Locate the cell with the specified text and output its (x, y) center coordinate. 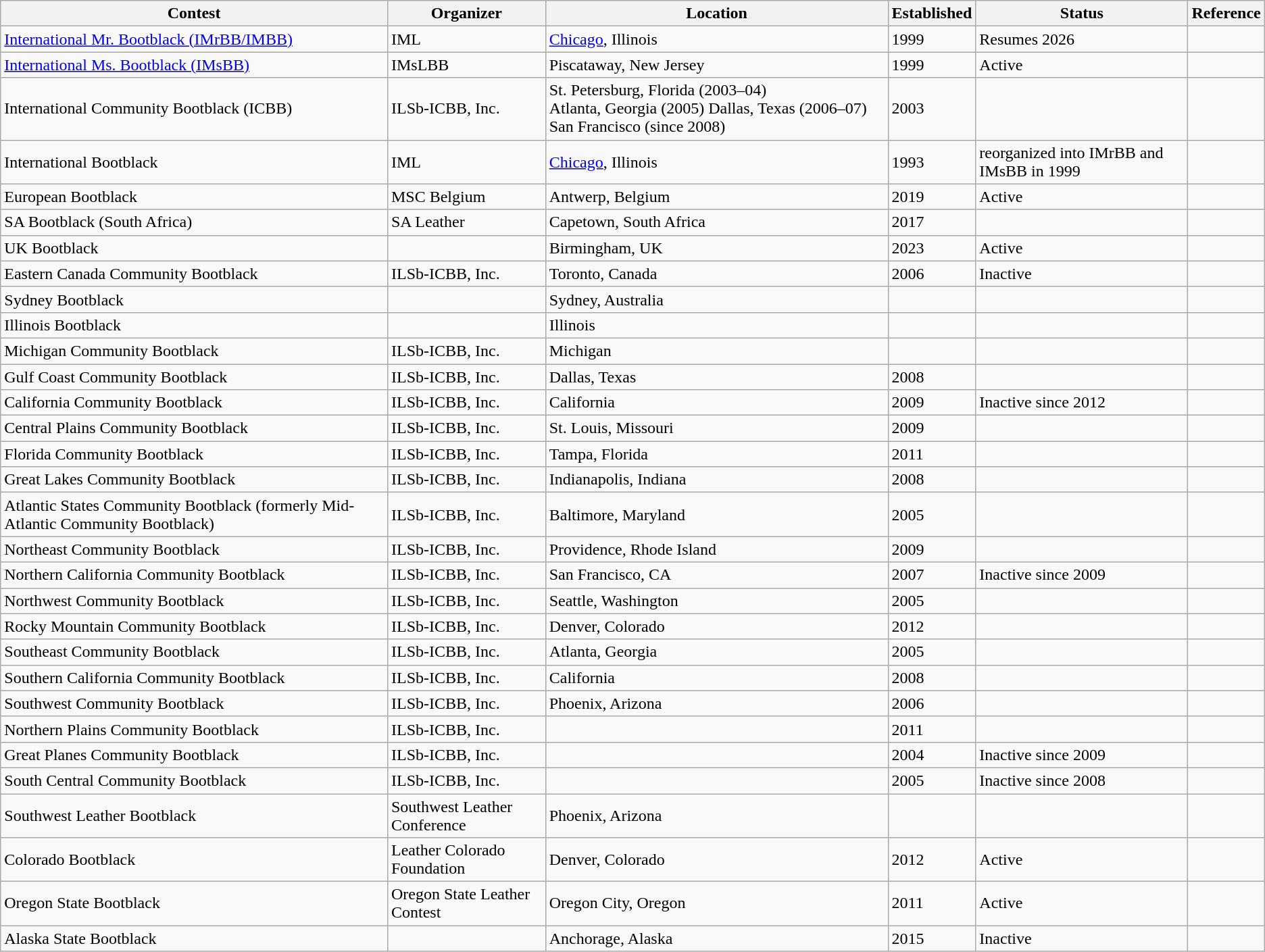
St. Louis, Missouri (716, 428)
Dallas, Texas (716, 376)
Oregon City, Oregon (716, 904)
Southwest Community Bootblack (195, 703)
Northwest Community Bootblack (195, 601)
Rocky Mountain Community Bootblack (195, 626)
reorganized into IMrBB and IMsBB in 1999 (1082, 162)
Great Lakes Community Bootblack (195, 480)
Providence, Rhode Island (716, 549)
2023 (932, 248)
Michigan (716, 351)
Reference (1226, 14)
Atlantic States Community Bootblack (formerly Mid-Atlantic Community Bootblack) (195, 515)
Florida Community Bootblack (195, 454)
Southwest Leather Conference (466, 815)
Birmingham, UK (716, 248)
Oregon State Bootblack (195, 904)
International Community Bootblack (ICBB) (195, 109)
2017 (932, 222)
International Ms. Bootblack (IMsBB) (195, 65)
Antwerp, Belgium (716, 197)
Inactive since 2012 (1082, 403)
2003 (932, 109)
2015 (932, 938)
Tampa, Florida (716, 454)
Piscataway, New Jersey (716, 65)
South Central Community Bootblack (195, 780)
Central Plains Community Bootblack (195, 428)
Capetown, South Africa (716, 222)
Great Planes Community Bootblack (195, 755)
Michigan Community Bootblack (195, 351)
Seattle, Washington (716, 601)
Southeast Community Bootblack (195, 652)
Inactive since 2008 (1082, 780)
Location (716, 14)
Northern Plains Community Bootblack (195, 729)
International Mr. Bootblack (IMrBB/IMBB) (195, 39)
Southern California Community Bootblack (195, 678)
Leather Colorado Foundation (466, 859)
SA Leather (466, 222)
European Bootblack (195, 197)
Toronto, Canada (716, 274)
Northeast Community Bootblack (195, 549)
Status (1082, 14)
MSC Belgium (466, 197)
2004 (932, 755)
1993 (932, 162)
UK Bootblack (195, 248)
Organizer (466, 14)
California Community Bootblack (195, 403)
Atlanta, Georgia (716, 652)
San Francisco, CA (716, 575)
Northern California Community Bootblack (195, 575)
SA Bootblack (South Africa) (195, 222)
St. Petersburg, Florida (2003–04)Atlanta, Georgia (2005) Dallas, Texas (2006–07) San Francisco (since 2008) (716, 109)
Anchorage, Alaska (716, 938)
Colorado Bootblack (195, 859)
2019 (932, 197)
Southwest Leather Bootblack (195, 815)
Baltimore, Maryland (716, 515)
International Bootblack (195, 162)
Sydney Bootblack (195, 299)
Illinois Bootblack (195, 325)
Sydney, Australia (716, 299)
Resumes 2026 (1082, 39)
Eastern Canada Community Bootblack (195, 274)
Illinois (716, 325)
Contest (195, 14)
Indianapolis, Indiana (716, 480)
Alaska State Bootblack (195, 938)
Oregon State Leather Contest (466, 904)
IMsLBB (466, 65)
Established (932, 14)
Gulf Coast Community Bootblack (195, 376)
2007 (932, 575)
